Locate the cell with the specified text and output its (x, y) center coordinate. 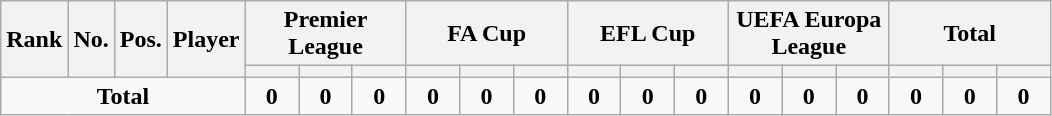
Player (206, 39)
Rank (34, 39)
No. (91, 39)
Pos. (140, 39)
FA Cup (486, 34)
UEFA Europa League (808, 34)
Premier League (326, 34)
EFL Cup (648, 34)
